Search for the cell housing the specified text and yield its (X, Y) center coordinate. 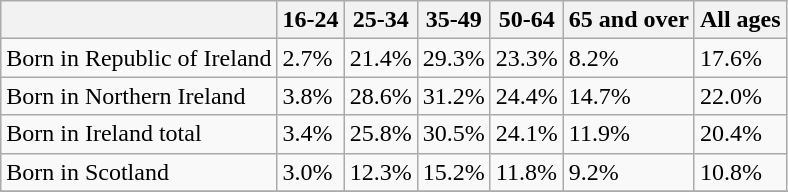
Born in Northern Ireland (139, 96)
2.7% (310, 58)
25-34 (380, 20)
24.1% (526, 134)
11.8% (526, 172)
14.7% (628, 96)
16-24 (310, 20)
All ages (740, 20)
10.8% (740, 172)
35-49 (454, 20)
3.8% (310, 96)
25.8% (380, 134)
15.2% (454, 172)
20.4% (740, 134)
12.3% (380, 172)
3.0% (310, 172)
30.5% (454, 134)
9.2% (628, 172)
23.3% (526, 58)
24.4% (526, 96)
Born in Scotland (139, 172)
28.6% (380, 96)
Born in Ireland total (139, 134)
8.2% (628, 58)
65 and over (628, 20)
50-64 (526, 20)
21.4% (380, 58)
17.6% (740, 58)
29.3% (454, 58)
11.9% (628, 134)
31.2% (454, 96)
3.4% (310, 134)
22.0% (740, 96)
Born in Republic of Ireland (139, 58)
